Identify which cell holds the provided text, then report its (x, y) central coordinate. 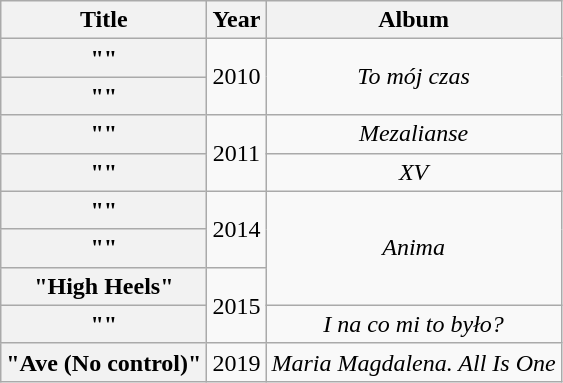
Anima (414, 248)
2015 (236, 305)
2019 (236, 362)
XV (414, 172)
"Ave (No control)" (104, 362)
Year (236, 20)
Album (414, 20)
Title (104, 20)
Mezalianse (414, 134)
"High Heels" (104, 286)
2010 (236, 77)
To mój czas (414, 77)
Maria Magdalena. All Is One (414, 362)
2014 (236, 229)
I na co mi to było? (414, 324)
2011 (236, 153)
